Return the (x, y) coordinate for the center point of the cell that contains the specified text.  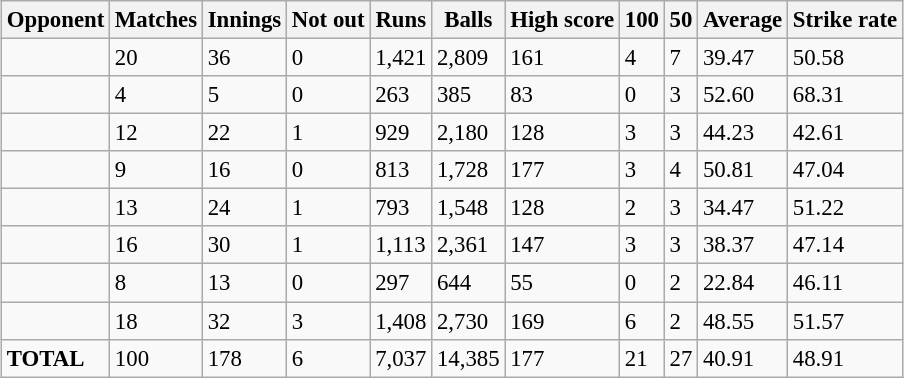
39.47 (743, 57)
68.31 (846, 95)
1,113 (401, 245)
147 (562, 245)
44.23 (743, 133)
793 (401, 208)
27 (680, 358)
20 (156, 57)
83 (562, 95)
Not out (328, 20)
46.11 (846, 283)
263 (401, 95)
14,385 (468, 358)
32 (244, 321)
47.04 (846, 170)
Runs (401, 20)
55 (562, 283)
385 (468, 95)
47.14 (846, 245)
51.22 (846, 208)
1,728 (468, 170)
1,408 (401, 321)
51.57 (846, 321)
38.37 (743, 245)
297 (401, 283)
178 (244, 358)
12 (156, 133)
Average (743, 20)
644 (468, 283)
42.61 (846, 133)
1,421 (401, 57)
7 (680, 57)
Balls (468, 20)
21 (642, 358)
34.47 (743, 208)
813 (401, 170)
Opponent (55, 20)
48.91 (846, 358)
50 (680, 20)
50.58 (846, 57)
2,730 (468, 321)
High score (562, 20)
24 (244, 208)
40.91 (743, 358)
8 (156, 283)
9 (156, 170)
1,548 (468, 208)
2,809 (468, 57)
2,180 (468, 133)
18 (156, 321)
7,037 (401, 358)
TOTAL (55, 358)
22 (244, 133)
52.60 (743, 95)
50.81 (743, 170)
36 (244, 57)
48.55 (743, 321)
2,361 (468, 245)
30 (244, 245)
5 (244, 95)
Strike rate (846, 20)
929 (401, 133)
Innings (244, 20)
22.84 (743, 283)
169 (562, 321)
161 (562, 57)
Matches (156, 20)
